Search for the cell housing the specified text and yield its [X, Y] center coordinate. 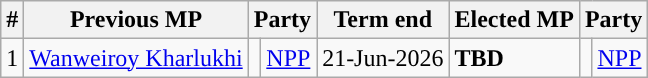
1 [12, 58]
Term end [383, 20]
Wanweiroy Kharlukhi [136, 58]
21-Jun-2026 [383, 58]
TBD [514, 58]
Previous MP [136, 20]
# [12, 20]
Elected MP [514, 20]
